Determine the [x, y] coordinate at the center of the cell enclosing the given text.  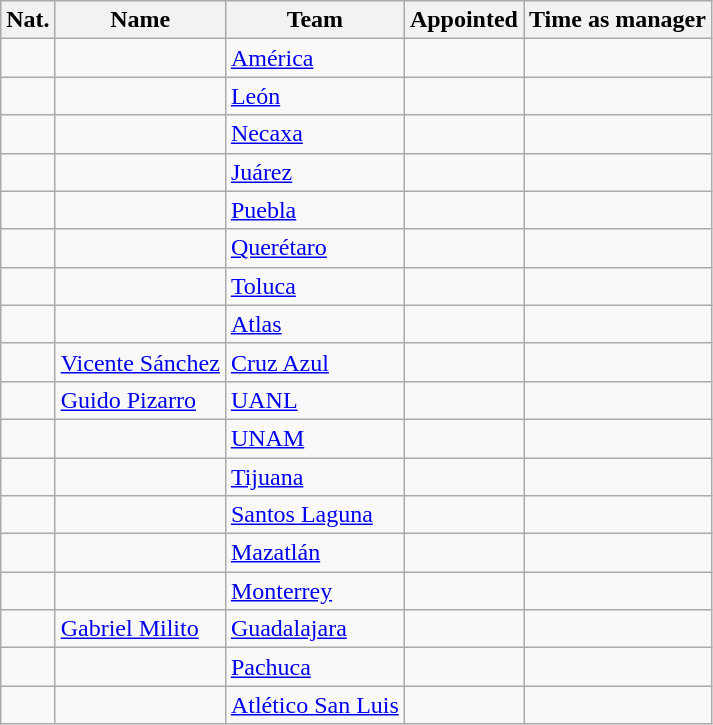
Monterrey [314, 591]
Gabriel Milito [140, 629]
Tijuana [314, 477]
Juárez [314, 172]
Guido Pizarro [140, 400]
Atlas [314, 324]
Team [314, 20]
Pachuca [314, 667]
Guadalajara [314, 629]
Querétaro [314, 248]
Toluca [314, 286]
América [314, 58]
Atlético San Luis [314, 705]
Name [140, 20]
Necaxa [314, 134]
Time as manager [618, 20]
Mazatlán [314, 553]
UANL [314, 400]
Cruz Azul [314, 362]
UNAM [314, 438]
Puebla [314, 210]
Nat. [28, 20]
Santos Laguna [314, 515]
Appointed [464, 20]
Vicente Sánchez [140, 362]
León [314, 96]
